Extract the [X, Y] coordinate from the center of the cell holding the provided text.  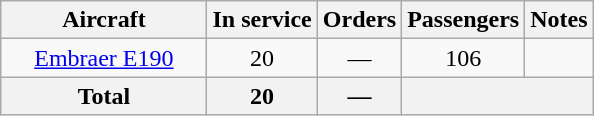
Notes [559, 20]
Embraer E190 [104, 58]
Total [104, 96]
Passengers [464, 20]
106 [464, 58]
In service [262, 20]
Aircraft [104, 20]
Orders [359, 20]
